From the cell containing the given text, extract its center point as (x, y) coordinate. 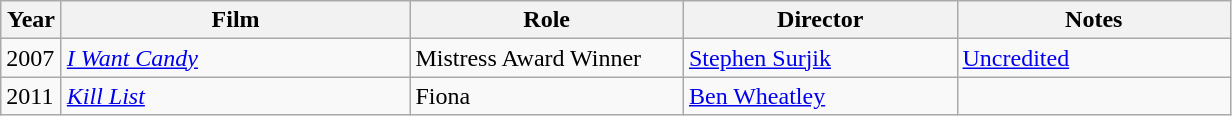
Year (32, 20)
Uncredited (1094, 58)
Kill List (236, 96)
Mistress Award Winner (547, 58)
Stephen Surjik (820, 58)
Director (820, 20)
Film (236, 20)
Notes (1094, 20)
Fiona (547, 96)
I Want Candy (236, 58)
2007 (32, 58)
Role (547, 20)
2011 (32, 96)
Ben Wheatley (820, 96)
